Return [x, y] of the center of cell containing provided text 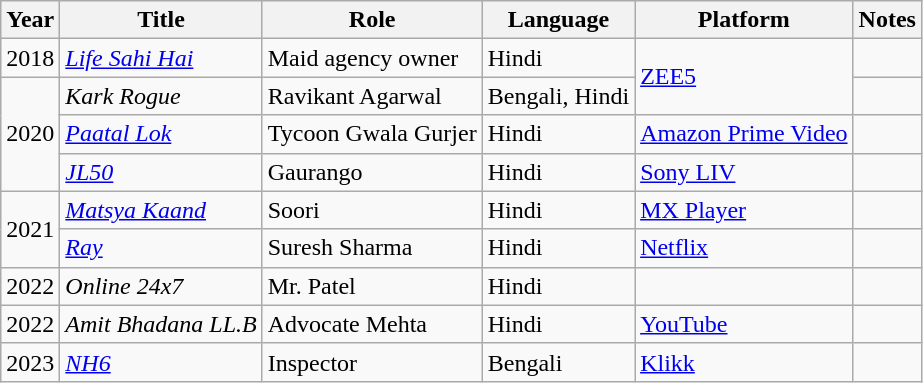
Matsya Kaand [161, 210]
Tycoon Gwala Gurjer [372, 134]
Language [558, 20]
Life Sahi Hai [161, 58]
Soori [372, 210]
ZEE5 [744, 77]
Amit Bhadana LL.B [161, 324]
Sony LIV [744, 172]
NH6 [161, 362]
JL50 [161, 172]
2021 [30, 229]
Title [161, 20]
Ray [161, 248]
Platform [744, 20]
Maid agency owner [372, 58]
Ravikant Agarwal [372, 96]
Notes [887, 20]
MX Player [744, 210]
Year [30, 20]
Bengali, Hindi [558, 96]
Suresh Sharma [372, 248]
Klikk [744, 362]
Bengali [558, 362]
2020 [30, 134]
Paatal Lok [161, 134]
2023 [30, 362]
Online 24x7 [161, 286]
Role [372, 20]
YouTube [744, 324]
Amazon Prime Video [744, 134]
Kark Rogue [161, 96]
2018 [30, 58]
Gaurango [372, 172]
Netflix [744, 248]
Mr. Patel [372, 286]
Advocate Mehta [372, 324]
Inspector [372, 362]
